Identify which cell holds the provided text, then report its (X, Y) central coordinate. 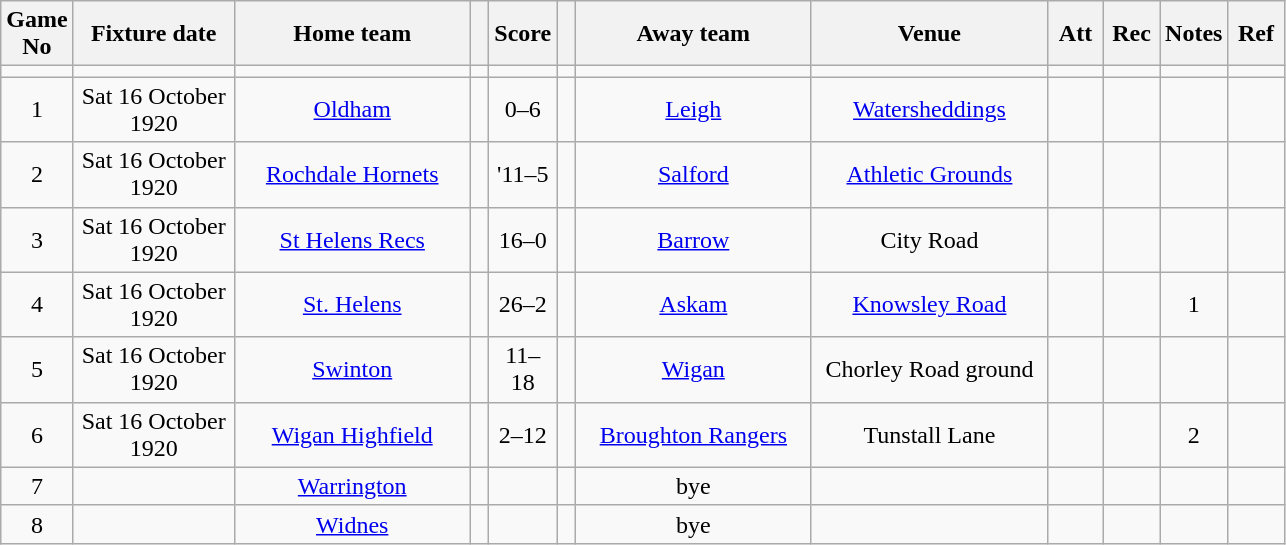
2–12 (523, 434)
Swinton (352, 370)
26–2 (523, 304)
Leigh (693, 110)
6 (37, 434)
Barrow (693, 240)
Venue (929, 34)
4 (37, 304)
Warrington (352, 486)
0–6 (523, 110)
Salford (693, 174)
3 (37, 240)
Rec (1132, 34)
11–18 (523, 370)
Rochdale Hornets (352, 174)
Home team (352, 34)
Askam (693, 304)
Chorley Road ground (929, 370)
St Helens Recs (352, 240)
Away team (693, 34)
Ref (1256, 34)
Athletic Grounds (929, 174)
Wigan Highfield (352, 434)
Broughton Rangers (693, 434)
City Road (929, 240)
'11–5 (523, 174)
Watersheddings (929, 110)
8 (37, 524)
St. Helens (352, 304)
Game No (37, 34)
Notes (1194, 34)
Widnes (352, 524)
Wigan (693, 370)
Tunstall Lane (929, 434)
Att (1075, 34)
Fixture date (154, 34)
Oldham (352, 110)
5 (37, 370)
Score (523, 34)
16–0 (523, 240)
Knowsley Road (929, 304)
7 (37, 486)
